For the text-containing cell, return its midpoint in (X, Y) coordinate format. 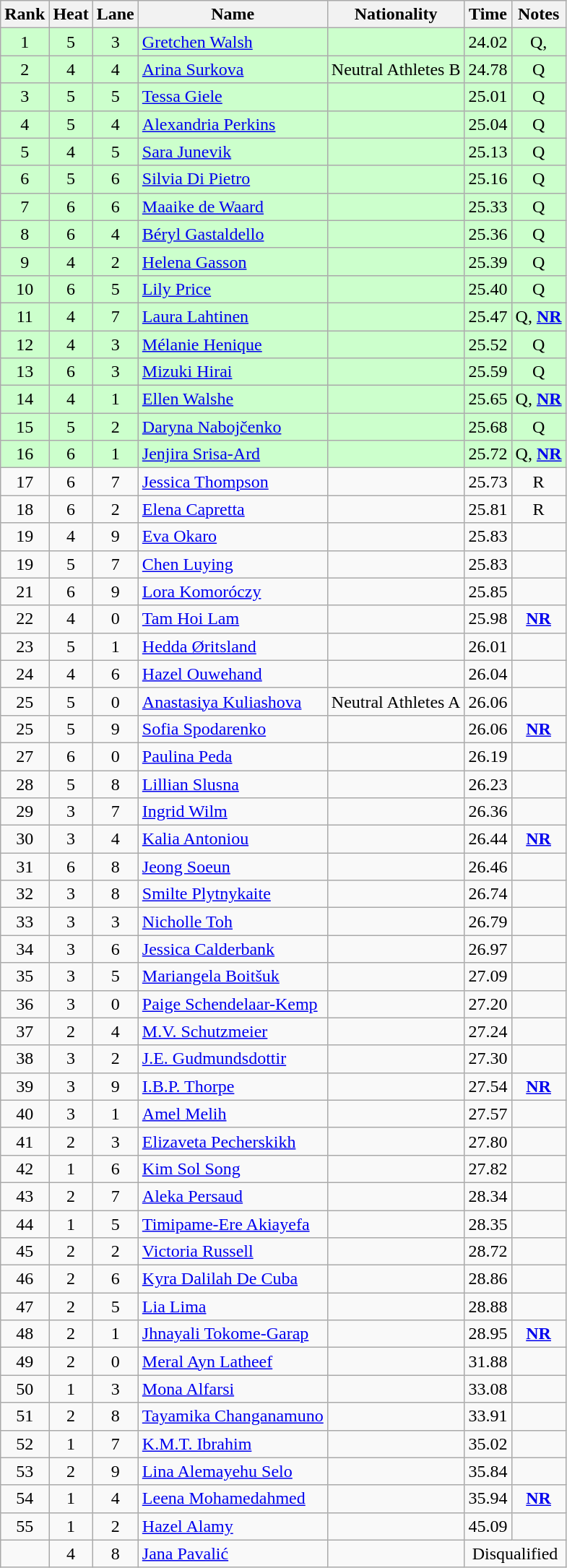
Lillian Slusna (233, 784)
39 (25, 1086)
25.68 (488, 427)
27.30 (488, 1059)
Eva Okaro (233, 537)
48 (25, 1334)
43 (25, 1196)
Tayamika Changanamuno (233, 1416)
26.04 (488, 674)
Jhnayali Tokome-Garap (233, 1334)
25.52 (488, 345)
Maaike de Waard (233, 207)
26.01 (488, 646)
25.47 (488, 316)
35 (25, 976)
Daryna Nabojčenko (233, 427)
Hazel Alamy (233, 1526)
Q, (539, 42)
54 (25, 1499)
26.19 (488, 756)
Alexandria Perkins (233, 124)
53 (25, 1471)
Mariangela Boitšuk (233, 976)
25.59 (488, 372)
40 (25, 1114)
25.98 (488, 619)
27.24 (488, 1031)
45 (25, 1252)
35.94 (488, 1499)
51 (25, 1416)
Arina Surkova (233, 69)
Sara Junevik (233, 152)
41 (25, 1141)
Elizaveta Pecherskikh (233, 1141)
Leena Mohamedahmed (233, 1499)
27.82 (488, 1169)
42 (25, 1169)
46 (25, 1279)
25.01 (488, 97)
Mizuki Hirai (233, 372)
Kyra Dalilah De Cuba (233, 1279)
Neutral Athletes B (396, 69)
55 (25, 1526)
Paige Schendelaar-Kemp (233, 1004)
Name (233, 14)
Meral Ayn Latheef (233, 1361)
31 (25, 867)
26.74 (488, 894)
Elena Capretta (233, 509)
Chen Luying (233, 564)
Lina Alemayehu Selo (233, 1471)
12 (25, 345)
Jeong Soeun (233, 867)
25.72 (488, 454)
Jana Pavalić (233, 1554)
Notes (539, 14)
14 (25, 399)
50 (25, 1389)
44 (25, 1224)
25.39 (488, 261)
Jessica Thompson (233, 482)
35.02 (488, 1444)
J.E. Gudmundsdottir (233, 1059)
Ellen Walshe (233, 399)
Kalia Antoniou (233, 839)
26.46 (488, 867)
Helena Gasson (233, 261)
28.72 (488, 1252)
11 (25, 316)
25.33 (488, 207)
I.B.P. Thorpe (233, 1086)
33.91 (488, 1416)
10 (25, 289)
Lily Price (233, 289)
28.86 (488, 1279)
35.84 (488, 1471)
Nationality (396, 14)
24 (25, 674)
Lane (116, 14)
33.08 (488, 1389)
32 (25, 894)
Silvia Di Pietro (233, 179)
52 (25, 1444)
25.81 (488, 509)
17 (25, 482)
Smilte Plytnykaite (233, 894)
45.09 (488, 1526)
26.44 (488, 839)
27.54 (488, 1086)
24.78 (488, 69)
37 (25, 1031)
28 (25, 784)
Amel Melih (233, 1114)
28.88 (488, 1307)
36 (25, 1004)
Jenjira Srisa-Ard (233, 454)
27 (25, 756)
Rank (25, 14)
Lora Komoróczy (233, 592)
Disqualified (515, 1554)
26.79 (488, 922)
Mona Alfarsi (233, 1389)
Tessa Giele (233, 97)
Victoria Russell (233, 1252)
Tam Hoi Lam (233, 619)
25.36 (488, 234)
22 (25, 619)
33 (25, 922)
21 (25, 592)
Anastasiya Kuliashova (233, 701)
47 (25, 1307)
25.73 (488, 482)
Hazel Ouwehand (233, 674)
15 (25, 427)
34 (25, 949)
23 (25, 646)
49 (25, 1361)
25.65 (488, 399)
Mélanie Henique (233, 345)
27.20 (488, 1004)
27.57 (488, 1114)
Neutral Athletes A (396, 701)
25.13 (488, 152)
Heat (71, 14)
13 (25, 372)
Timipame-Ere Akiayefa (233, 1224)
28.95 (488, 1334)
26.36 (488, 812)
27.80 (488, 1141)
K.M.T. Ibrahim (233, 1444)
26.97 (488, 949)
25.85 (488, 592)
Ingrid Wilm (233, 812)
25.04 (488, 124)
29 (25, 812)
28.35 (488, 1224)
31.88 (488, 1361)
28.34 (488, 1196)
26.23 (488, 784)
Time (488, 14)
25.40 (488, 289)
Aleka Persaud (233, 1196)
Béryl Gastaldello (233, 234)
18 (25, 509)
Laura Lahtinen (233, 316)
Gretchen Walsh (233, 42)
27.09 (488, 976)
Paulina Peda (233, 756)
M.V. Schutzmeier (233, 1031)
Lia Lima (233, 1307)
24.02 (488, 42)
Sofia Spodarenko (233, 729)
Kim Sol Song (233, 1169)
Jessica Calderbank (233, 949)
Hedda Øritsland (233, 646)
16 (25, 454)
25.16 (488, 179)
38 (25, 1059)
30 (25, 839)
Nicholle Toh (233, 922)
